Search for the cell housing the specified text and yield its [x, y] center coordinate. 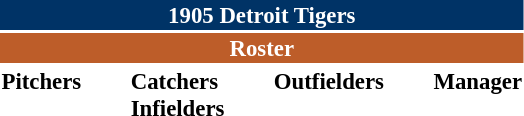
Roster [262, 48]
1905 Detroit Tigers [262, 15]
